Determine the [X, Y] coordinate at the center of the cell enclosing the given text.  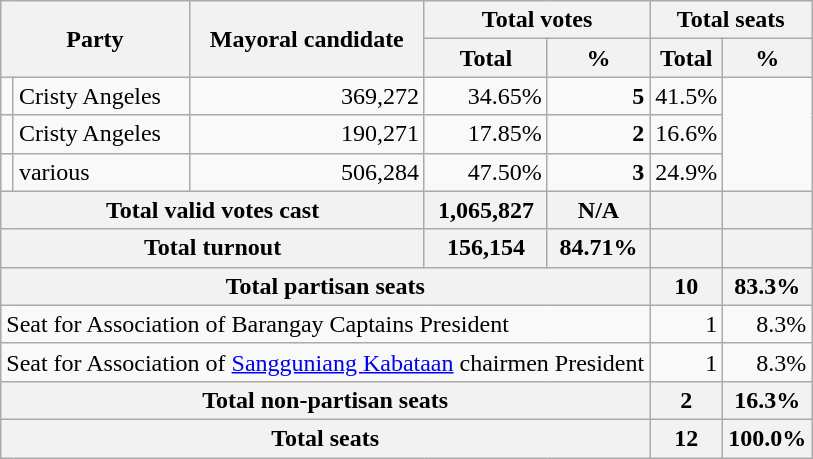
16.3% [768, 400]
Seat for Association of Barangay Captains President [326, 324]
16.6% [686, 134]
Total turnout [213, 248]
47.50% [486, 172]
84.71% [598, 248]
1,065,827 [486, 210]
N/A [598, 210]
Seat for Association of Sangguniang Kabataan chairmen President [326, 362]
various [101, 172]
3 [598, 172]
369,272 [306, 96]
41.5% [686, 96]
Total votes [536, 20]
Total valid votes cast [213, 210]
34.65% [486, 96]
156,154 [486, 248]
Party [95, 39]
Mayoral candidate [306, 39]
190,271 [306, 134]
83.3% [768, 286]
24.9% [686, 172]
10 [686, 286]
Total non-partisan seats [326, 400]
12 [686, 438]
17.85% [486, 134]
100.0% [768, 438]
5 [598, 96]
506,284 [306, 172]
Total partisan seats [326, 286]
